From the cell containing the given text, extract its center point as [x, y] coordinate. 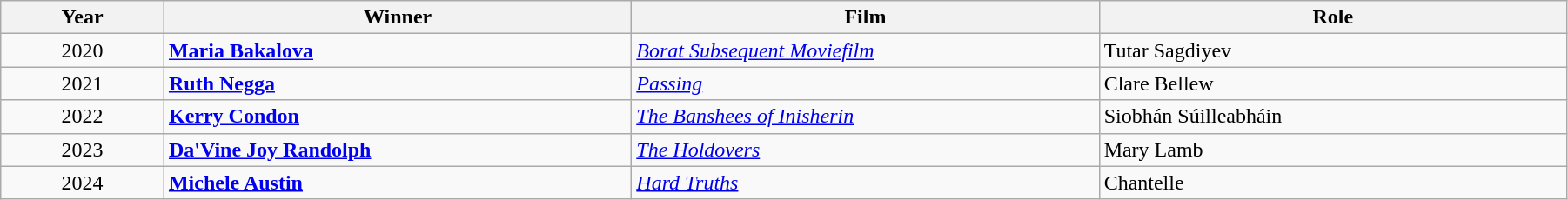
Siobhán Súilleabháin [1333, 117]
Da'Vine Joy Randolph [397, 150]
Role [1333, 17]
Year [83, 17]
Clare Bellew [1333, 83]
2023 [83, 150]
Passing [865, 83]
2022 [83, 117]
Kerry Condon [397, 117]
2020 [83, 50]
Chantelle [1333, 183]
Maria Bakalova [397, 50]
The Banshees of Inisherin [865, 117]
2021 [83, 83]
The Holdovers [865, 150]
Borat Subsequent Moviefilm [865, 50]
Film [865, 17]
2024 [83, 183]
Mary Lamb [1333, 150]
Tutar Sagdiyev [1333, 50]
Hard Truths [865, 183]
Michele Austin [397, 183]
Ruth Negga [397, 83]
Winner [397, 17]
